From the cell containing the given text, extract its center point as (X, Y) coordinate. 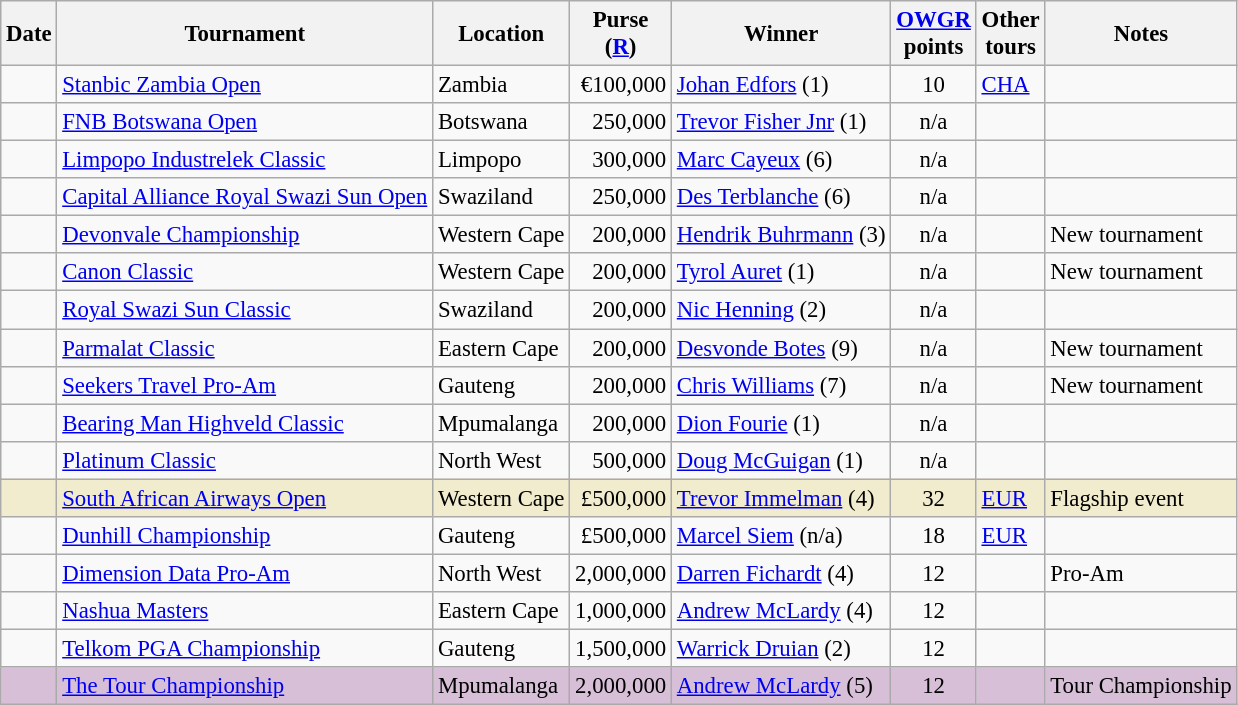
Flagship event (1141, 498)
Tyrol Auret (1) (780, 273)
Devonvale Championship (245, 235)
Dunhill Championship (245, 536)
Stanbic Zambia Open (245, 85)
Tour Championship (1141, 686)
FNB Botswana Open (245, 122)
South African Airways Open (245, 498)
500,000 (621, 460)
Trevor Fisher Jnr (1) (780, 122)
Canon Classic (245, 273)
Nashua Masters (245, 611)
1,500,000 (621, 648)
Bearing Man Highveld Classic (245, 423)
32 (934, 498)
Warrick Druian (2) (780, 648)
1,000,000 (621, 611)
18 (934, 536)
Darren Fichardt (4) (780, 573)
Winner (780, 34)
Chris Williams (7) (780, 385)
Dimension Data Pro-Am (245, 573)
Nic Henning (2) (780, 310)
Andrew McLardy (4) (780, 611)
Marc Cayeux (6) (780, 160)
Botswana (502, 122)
Parmalat Classic (245, 348)
Limpopo (502, 160)
Zambia (502, 85)
Seekers Travel Pro-Am (245, 385)
Purse(R) (621, 34)
CHA (1010, 85)
Des Terblanche (6) (780, 197)
Capital Alliance Royal Swazi Sun Open (245, 197)
300,000 (621, 160)
Notes (1141, 34)
Tournament (245, 34)
Date (29, 34)
Doug McGuigan (1) (780, 460)
€100,000 (621, 85)
Pro-Am (1141, 573)
Trevor Immelman (4) (780, 498)
Location (502, 34)
Limpopo Industrelek Classic (245, 160)
Andrew McLardy (5) (780, 686)
Platinum Classic (245, 460)
OWGRpoints (934, 34)
Marcel Siem (n/a) (780, 536)
Othertours (1010, 34)
10 (934, 85)
Dion Fourie (1) (780, 423)
Johan Edfors (1) (780, 85)
Royal Swazi Sun Classic (245, 310)
Telkom PGA Championship (245, 648)
Desvonde Botes (9) (780, 348)
Hendrik Buhrmann (3) (780, 235)
The Tour Championship (245, 686)
